Output the (X, Y) coordinate of the center of the cell containing the given text.  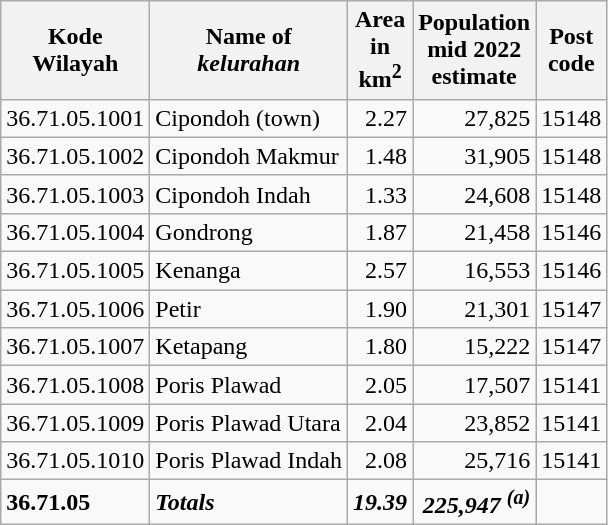
1.80 (380, 347)
Kenanga (249, 271)
Gondrong (249, 232)
23,852 (474, 423)
Cipondoh (town) (249, 118)
Poris Plawad Indah (249, 461)
36.71.05.1009 (76, 423)
15,222 (474, 347)
36.71.05.1010 (76, 461)
1.87 (380, 232)
1.90 (380, 309)
2.27 (380, 118)
1.48 (380, 156)
2.05 (380, 385)
2.57 (380, 271)
Poris Plawad (249, 385)
36.71.05 (76, 502)
27,825 (474, 118)
36.71.05.1005 (76, 271)
2.04 (380, 423)
Ketapang (249, 347)
Area in km2 (380, 50)
36.71.05.1002 (76, 156)
Cipondoh Makmur (249, 156)
Populationmid 2022estimate (474, 50)
Poris Plawad Utara (249, 423)
Petir (249, 309)
24,608 (474, 194)
1.33 (380, 194)
Name of kelurahan (249, 50)
Postcode (572, 50)
Totals (249, 502)
36.71.05.1006 (76, 309)
25,716 (474, 461)
36.71.05.1008 (76, 385)
21,301 (474, 309)
36.71.05.1007 (76, 347)
225,947 (a) (474, 502)
16,553 (474, 271)
Kode Wilayah (76, 50)
17,507 (474, 385)
2.08 (380, 461)
31,905 (474, 156)
36.71.05.1004 (76, 232)
36.71.05.1001 (76, 118)
19.39 (380, 502)
Cipondoh Indah (249, 194)
21,458 (474, 232)
36.71.05.1003 (76, 194)
